Scan for the cell matching the given text and deliver its (x, y) coordinate at center. 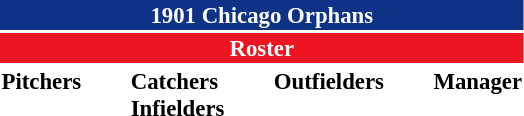
Roster (262, 48)
1901 Chicago Orphans (262, 15)
